Pinpoint the cell where the given text exists, returning its [x, y] midpoint coordinate. 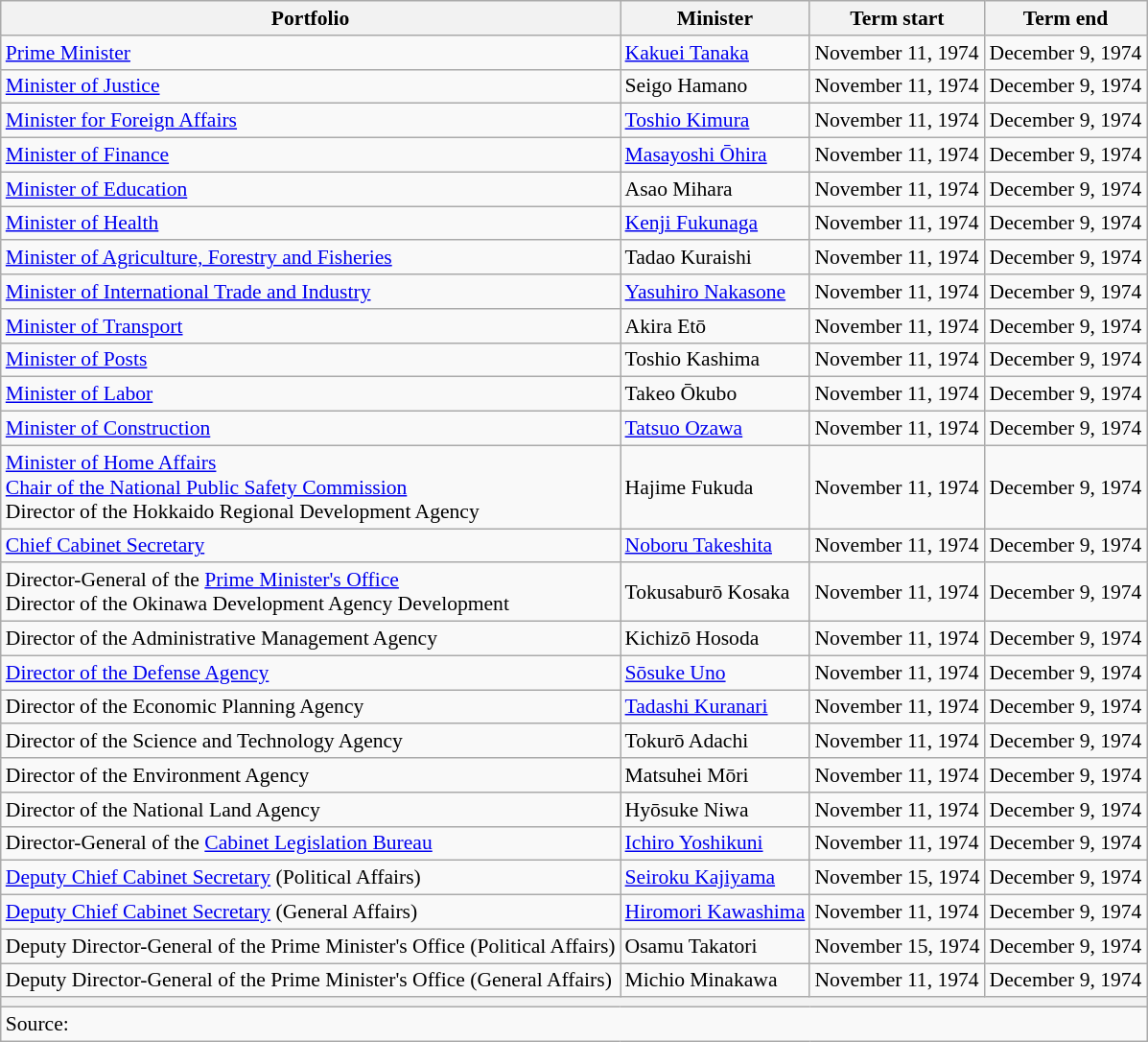
Director-General of the Cabinet Legislation Bureau [311, 843]
Director of the Environment Agency [311, 775]
Ichiro Yoshikuni [715, 843]
Term end [1066, 18]
Source: [574, 1025]
Minister of Finance [311, 155]
Asao Mihara [715, 189]
Michio Minakawa [715, 981]
Director of the National Land Agency [311, 810]
Minister of Construction [311, 429]
Tadao Kuraishi [715, 258]
Portfolio [311, 18]
Seiroku Kajiyama [715, 878]
Kakuei Tanaka [715, 53]
Deputy Director-General of the Prime Minister's Office (General Affairs) [311, 981]
Akira Etō [715, 326]
Minister of Education [311, 189]
Tokusaburō Kosaka [715, 593]
Tokurō Adachi [715, 742]
Minister of Transport [311, 326]
Director of the Defense Agency [311, 673]
Director of the Science and Technology Agency [311, 742]
Minister of Health [311, 224]
Seigo Hamano [715, 86]
Deputy Chief Cabinet Secretary (Political Affairs) [311, 878]
Minister [715, 18]
Deputy Chief Cabinet Secretary (General Affairs) [311, 912]
Minister of Labor [311, 394]
Hyōsuke Niwa [715, 810]
Tadashi Kuranari [715, 707]
Osamu Takatori [715, 946]
Minister of Agriculture, Forestry and Fisheries [311, 258]
Matsuhei Mōri [715, 775]
Deputy Director-General of the Prime Minister's Office (Political Affairs) [311, 946]
Minister for Foreign Affairs [311, 121]
Toshio Kashima [715, 360]
Term start [897, 18]
Kenji Fukunaga [715, 224]
Takeo Ōkubo [715, 394]
Noboru Takeshita [715, 546]
Minister of International Trade and Industry [311, 292]
Chief Cabinet Secretary [311, 546]
Hajime Fukuda [715, 487]
Director of the Administrative Management Agency [311, 639]
Minister of Justice [311, 86]
Kichizō Hosoda [715, 639]
Toshio Kimura [715, 121]
Sōsuke Uno [715, 673]
Minister of Posts [311, 360]
Director-General of the Prime Minister's OfficeDirector of the Okinawa Development Agency Development [311, 593]
Prime Minister [311, 53]
Masayoshi Ōhira [715, 155]
Yasuhiro Nakasone [715, 292]
Hiromori Kawashima [715, 912]
Minister of Home AffairsChair of the National Public Safety CommissionDirector of the Hokkaido Regional Development Agency [311, 487]
Director of the Economic Planning Agency [311, 707]
Tatsuo Ozawa [715, 429]
